Return the (x, y) coordinate for the center point of the cell that contains the specified text.  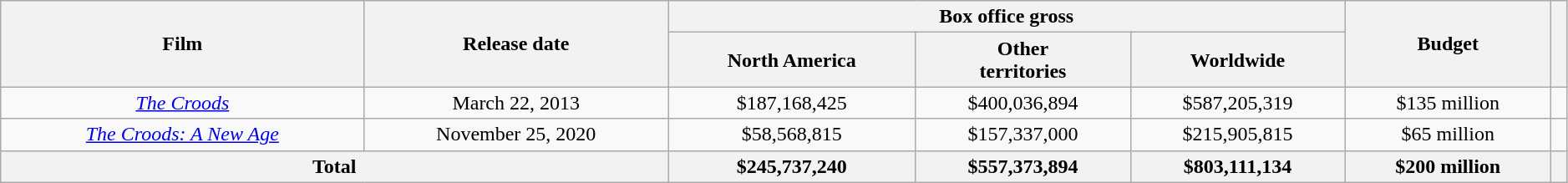
$187,168,425 (792, 103)
Total (334, 166)
$135 million (1448, 103)
Release date (516, 43)
$157,337,000 (1022, 135)
$400,036,894 (1022, 103)
$557,373,894 (1022, 166)
North America (792, 60)
Otherterritories (1022, 60)
Box office gross (1007, 17)
The Croods: A New Age (182, 135)
The Croods (182, 103)
$215,905,815 (1238, 135)
$65 million (1448, 135)
$200 million (1448, 166)
Budget (1448, 43)
Film (182, 43)
$245,737,240 (792, 166)
Worldwide (1238, 60)
$803,111,134 (1238, 166)
March 22, 2013 (516, 103)
November 25, 2020 (516, 135)
$58,568,815 (792, 135)
$587,205,319 (1238, 103)
